Return [X, Y] of the center of cell containing provided text 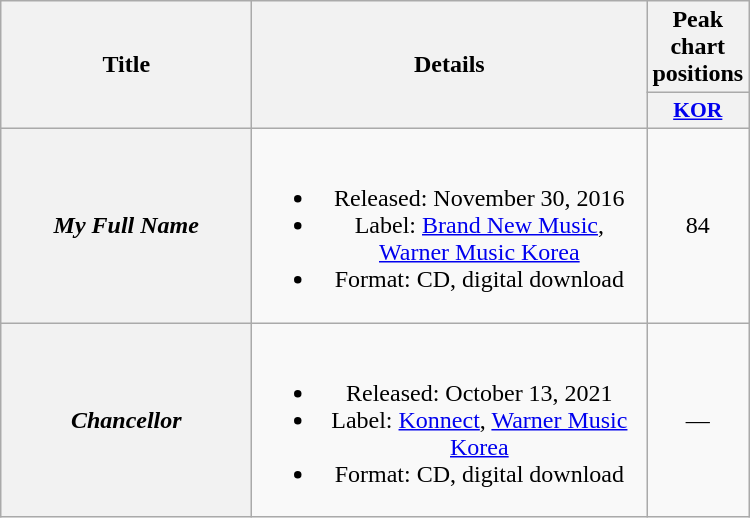
Chancellor [126, 419]
KOR [698, 111]
My Full Name [126, 225]
84 [698, 225]
Details [450, 65]
Peak chart positions [698, 47]
Released: October 13, 2021Label: Konnect, Warner Music KoreaFormat: CD, digital download [450, 419]
Title [126, 65]
Released: November 30, 2016Label: Brand New Music, Warner Music KoreaFormat: CD, digital download [450, 225]
— [698, 419]
